Extract the [X, Y] coordinate from the center of the cell holding the provided text.  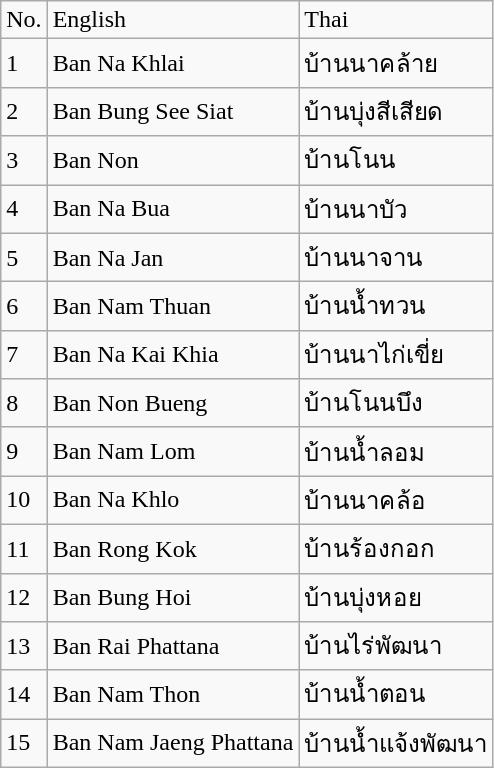
บ้านน้ำแจ้งพัฒนา [396, 744]
4 [24, 208]
Thai [396, 20]
บ้านนาคล้อ [396, 500]
Ban Rai Phattana [173, 646]
บ้านบุ่งสีเสียด [396, 112]
No. [24, 20]
3 [24, 160]
2 [24, 112]
Ban Na Khlo [173, 500]
บ้านน้ำตอน [396, 694]
Ban Rong Kok [173, 548]
บ้านนาไก่เขี่ย [396, 354]
11 [24, 548]
15 [24, 744]
5 [24, 258]
บ้านโนนบึง [396, 404]
Ban Nam Jaeng Phattana [173, 744]
13 [24, 646]
14 [24, 694]
บ้านไร่พัฒนา [396, 646]
Ban Bung See Siat [173, 112]
Ban Non Bueng [173, 404]
Ban Na Jan [173, 258]
Ban Na Bua [173, 208]
บ้านนาจาน [396, 258]
Ban Bung Hoi [173, 598]
บ้านโนน [396, 160]
บ้านน้ำทวน [396, 306]
บ้านนาคล้าย [396, 64]
Ban Non [173, 160]
Ban Nam Lom [173, 452]
8 [24, 404]
9 [24, 452]
6 [24, 306]
บ้านน้ำลอม [396, 452]
บ้านบุ่งหอย [396, 598]
1 [24, 64]
7 [24, 354]
Ban Na Kai Khia [173, 354]
บ้านร้องกอก [396, 548]
Ban Nam Thuan [173, 306]
10 [24, 500]
Ban Na Khlai [173, 64]
บ้านนาบัว [396, 208]
English [173, 20]
Ban Nam Thon [173, 694]
12 [24, 598]
